For the text-containing cell, return its midpoint in [x, y] coordinate format. 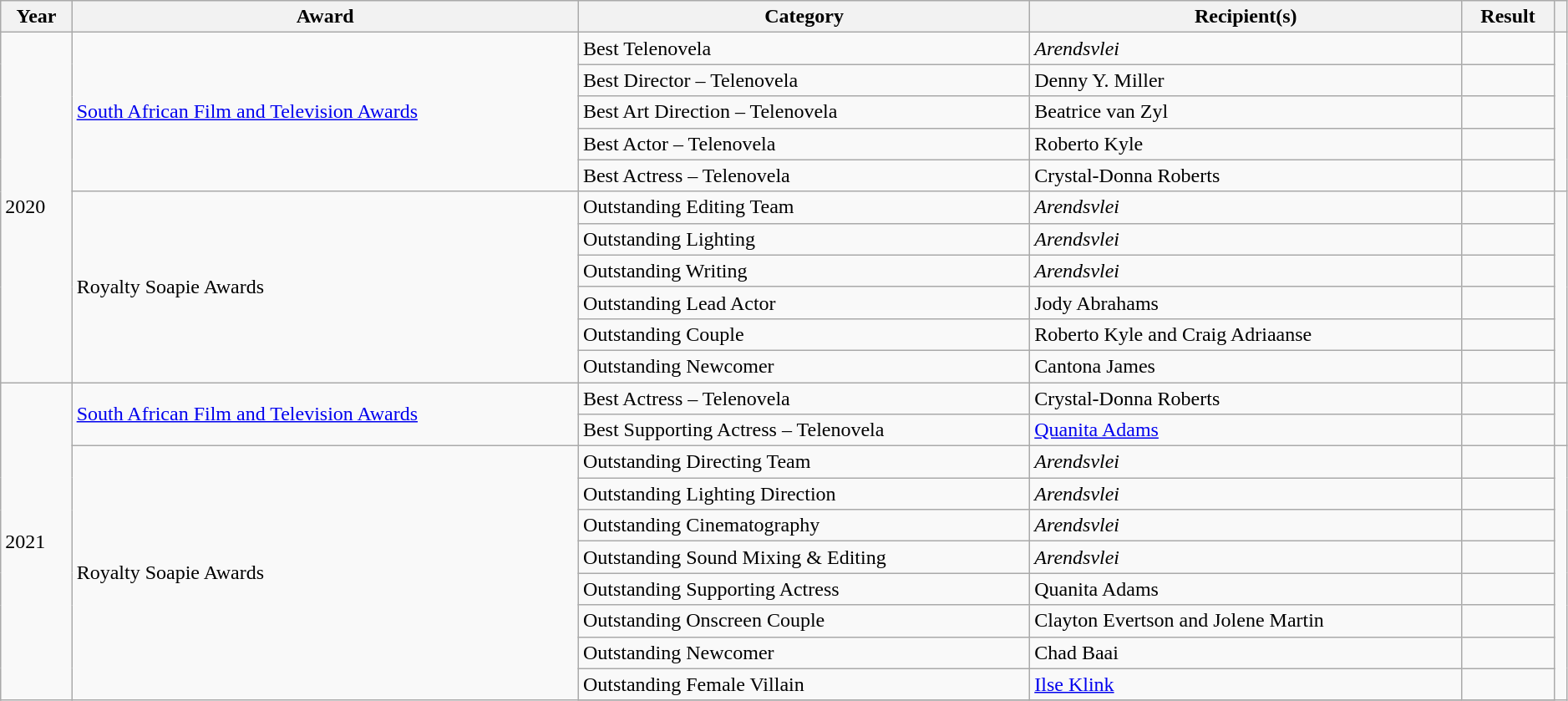
Outstanding Lighting Direction [804, 494]
Outstanding Couple [804, 334]
Result [1508, 17]
Year [37, 17]
Outstanding Lead Actor [804, 302]
Roberto Kyle [1246, 144]
Outstanding Female Villain [804, 684]
Roberto Kyle and Craig Adriaanse [1246, 334]
Recipient(s) [1246, 17]
Beatrice van Zyl [1246, 112]
Best Actor – Telenovela [804, 144]
Ilse Klink [1246, 684]
Outstanding Lighting [804, 239]
Best Supporting Actress – Telenovela [804, 430]
Category [804, 17]
Outstanding Onscreen Couple [804, 621]
Outstanding Directing Team [804, 462]
2021 [37, 541]
Outstanding Writing [804, 271]
Cantona James [1246, 366]
Chad Baai [1246, 653]
Clayton Evertson and Jolene Martin [1246, 621]
Jody Abrahams [1246, 302]
Outstanding Supporting Actress [804, 589]
Outstanding Cinematography [804, 526]
Best Director – Telenovela [804, 80]
Outstanding Sound Mixing & Editing [804, 557]
Best Telenovela [804, 48]
Outstanding Editing Team [804, 207]
2020 [37, 207]
Denny Y. Miller [1246, 80]
Best Art Direction – Telenovela [804, 112]
Award [325, 17]
